Identify which cell holds the provided text, then report its (X, Y) central coordinate. 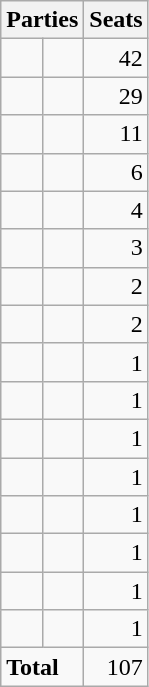
Seats (116, 20)
Parties (42, 20)
11 (116, 134)
29 (116, 96)
6 (116, 172)
3 (116, 248)
107 (116, 667)
Total (42, 667)
42 (116, 58)
4 (116, 210)
